Locate the cell with the specified text and output its (X, Y) center coordinate. 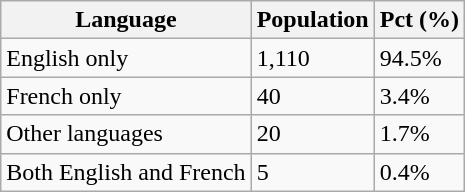
Other languages (126, 134)
Language (126, 20)
3.4% (419, 96)
1.7% (419, 134)
40 (312, 96)
Population (312, 20)
Pct (%) (419, 20)
English only (126, 58)
1,110 (312, 58)
Both English and French (126, 172)
20 (312, 134)
94.5% (419, 58)
French only (126, 96)
0.4% (419, 172)
5 (312, 172)
